Pinpoint the cell where the given text exists, returning its [x, y] midpoint coordinate. 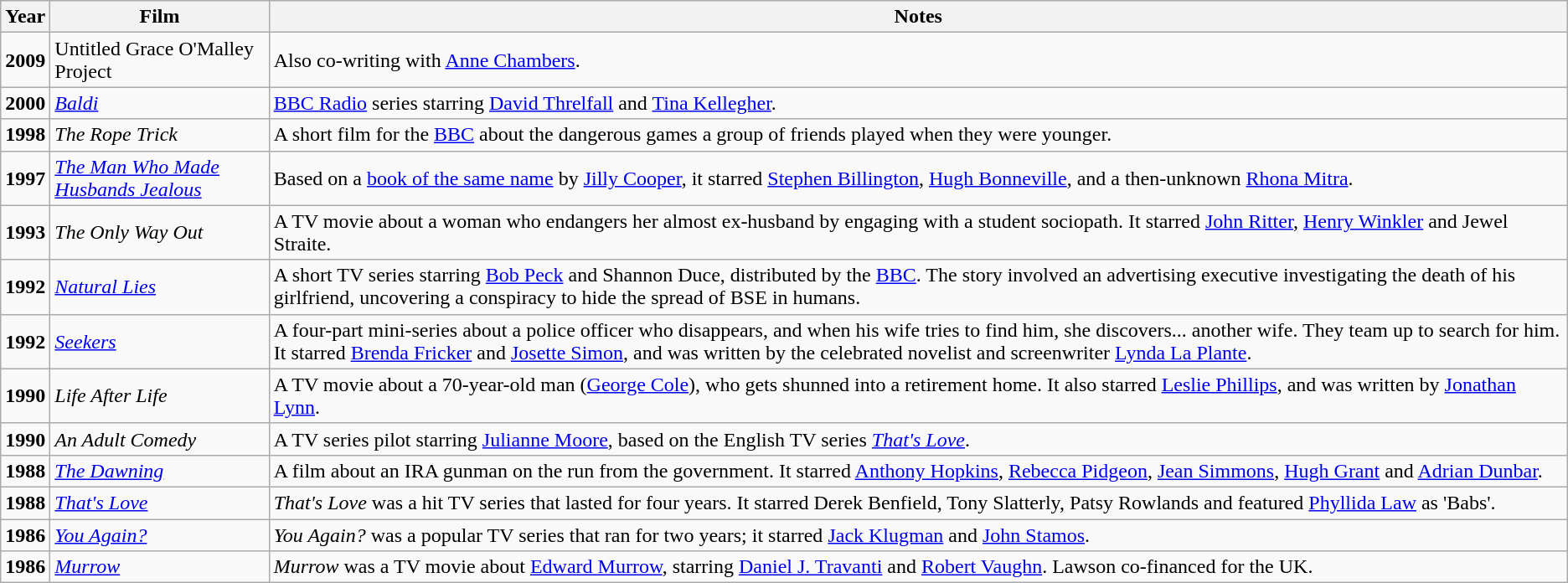
1993 [25, 233]
That's Love [159, 503]
Film [159, 17]
Based on a book of the same name by Jilly Cooper, it starred Stephen Billington, Hugh Bonneville, and a then-unknown Rhona Mitra. [918, 178]
A film about an IRA gunman on the run from the government. It starred Anthony Hopkins, Rebecca Pidgeon, Jean Simmons, Hugh Grant and Adrian Dunbar. [918, 471]
A short film for the BBC about the dangerous games a group of friends played when they were younger. [918, 135]
2000 [25, 103]
Murrow was a TV movie about Edward Murrow, starring Daniel J. Travanti and Robert Vaughn. Lawson co-financed for the UK. [918, 567]
The Man Who Made Husbands Jealous [159, 178]
Seekers [159, 342]
A TV series pilot starring Julianne Moore, based on the English TV series That's Love. [918, 439]
BBC Radio series starring David Threlfall and Tina Kellegher. [918, 103]
The Only Way Out [159, 233]
Untitled Grace O'Malley Project [159, 60]
1998 [25, 135]
2009 [25, 60]
Murrow [159, 567]
Notes [918, 17]
1997 [25, 178]
Life After Life [159, 395]
The Rope Trick [159, 135]
Natural Lies [159, 286]
An Adult Comedy [159, 439]
Year [25, 17]
You Again? [159, 535]
Baldi [159, 103]
The Dawning [159, 471]
You Again? was a popular TV series that ran for two years; it starred Jack Klugman and John Stamos. [918, 535]
Also co-writing with Anne Chambers. [918, 60]
